For the text-containing cell, return its midpoint in (x, y) coordinate format. 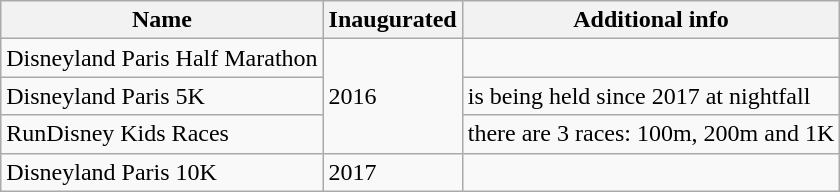
2016 (392, 96)
Disneyland Paris 10K (162, 172)
is being held since 2017 at nightfall (651, 96)
RunDisney Kids Races (162, 134)
Additional info (651, 20)
Disneyland Paris 5K (162, 96)
Name (162, 20)
2017 (392, 172)
there are 3 races: 100m, 200m and 1K (651, 134)
Disneyland Paris Half Marathon (162, 58)
Inaugurated (392, 20)
